Output the (X, Y) coordinate of the center of the cell containing the given text.  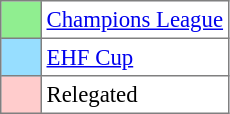
Relegated (134, 95)
EHF Cup (134, 57)
Champions League (134, 20)
